Determine the [x, y] coordinate at the center of the cell enclosing the given text.  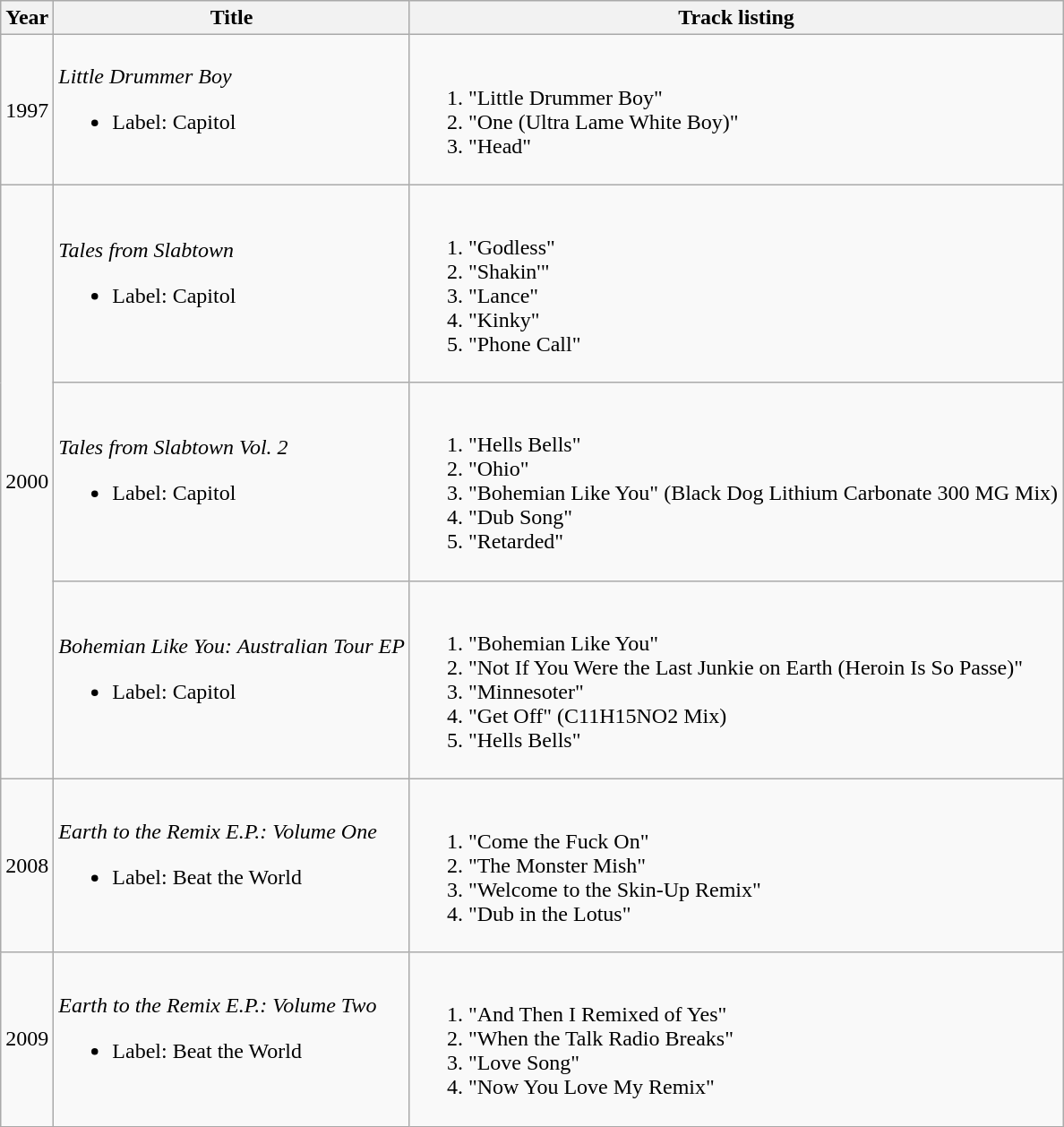
"Godless""Shakin'""Lance""Kinky""Phone Call" [736, 283]
"Bohemian Like You""Not If You Were the Last Junkie on Earth (Heroin Is So Passe)""Minnesoter""Get Off" (C11H15NO2 Mix)"Hells Bells" [736, 679]
"Hells Bells""Ohio""Bohemian Like You" (Black Dog Lithium Carbonate 300 MG Mix)"Dub Song""Retarded" [736, 482]
Earth to the Remix E.P.: Volume OneLabel: Beat the World [232, 865]
Earth to the Remix E.P.: Volume TwoLabel: Beat the World [232, 1039]
"Come the Fuck On""The Monster Mish""Welcome to the Skin-Up Remix""Dub in the Lotus" [736, 865]
Tales from SlabtownLabel: Capitol [232, 283]
Tales from Slabtown Vol. 2Label: Capitol [232, 482]
Track listing [736, 18]
Bohemian Like You: Australian Tour EPLabel: Capitol [232, 679]
1997 [27, 109]
"Little Drummer Boy""One (Ultra Lame White Boy)""Head" [736, 109]
Title [232, 18]
Little Drummer BoyLabel: Capitol [232, 109]
2000 [27, 482]
2009 [27, 1039]
2008 [27, 865]
"And Then I Remixed of Yes""When the Talk Radio Breaks""Love Song""Now You Love My Remix" [736, 1039]
Year [27, 18]
